Return (x, y) of the center of cell containing provided text 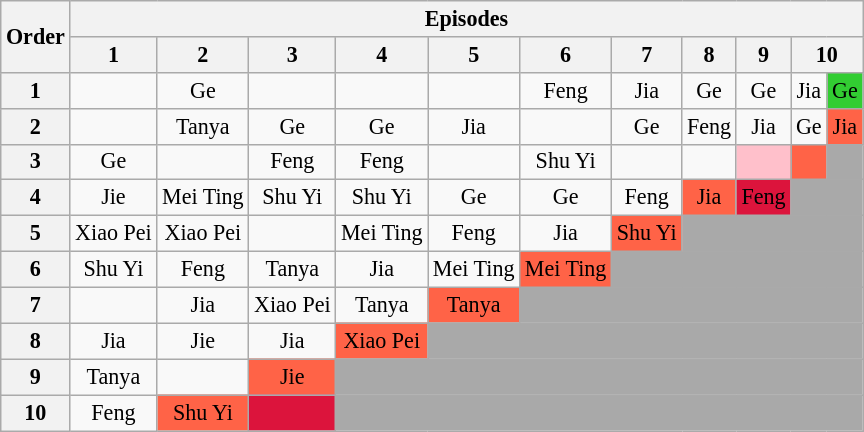
Episodes (466, 18)
Order (36, 36)
